Identify which cell holds the provided text, then report its (x, y) central coordinate. 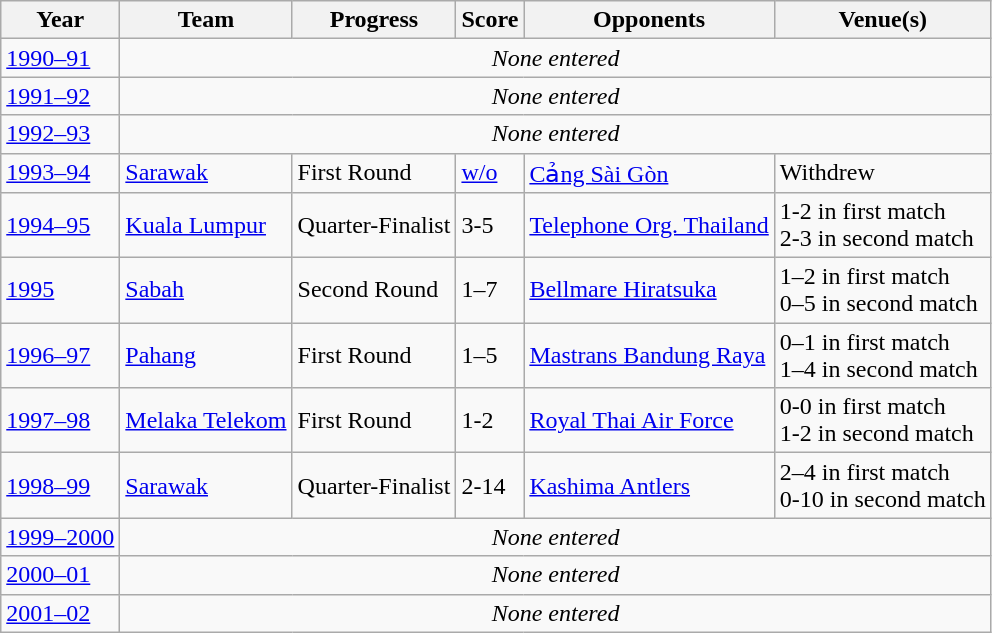
3-5 (490, 226)
1-2 (490, 420)
Pahang (206, 356)
1–7 (490, 290)
Kashima Antlers (649, 486)
Bellmare Hiratsuka (649, 290)
2001–02 (60, 613)
1995 (60, 290)
Royal Thai Air Force (649, 420)
1998–99 (60, 486)
Telephone Org. Thailand (649, 226)
1–2 in first match0–5 in second match (882, 290)
1991–92 (60, 96)
Melaka Telekom (206, 420)
2000–01 (60, 575)
0-0 in first match1-2 in second match (882, 420)
Withdrew (882, 173)
Cảng Sài Gòn (649, 173)
Venue(s) (882, 20)
1993–94 (60, 173)
1999–2000 (60, 537)
1997–98 (60, 420)
Score (490, 20)
1992–93 (60, 134)
1990–91 (60, 58)
Sabah (206, 290)
0–1 in first match1–4 in second match (882, 356)
1996–97 (60, 356)
Opponents (649, 20)
Progress (374, 20)
w/o (490, 173)
1994–95 (60, 226)
Kuala Lumpur (206, 226)
Mastrans Bandung Raya (649, 356)
2-14 (490, 486)
Team (206, 20)
Year (60, 20)
1-2 in first match2-3 in second match (882, 226)
2–4 in first match0-10 in second match (882, 486)
Second Round (374, 290)
1–5 (490, 356)
